Identify which cell holds the provided text, then report its (X, Y) central coordinate. 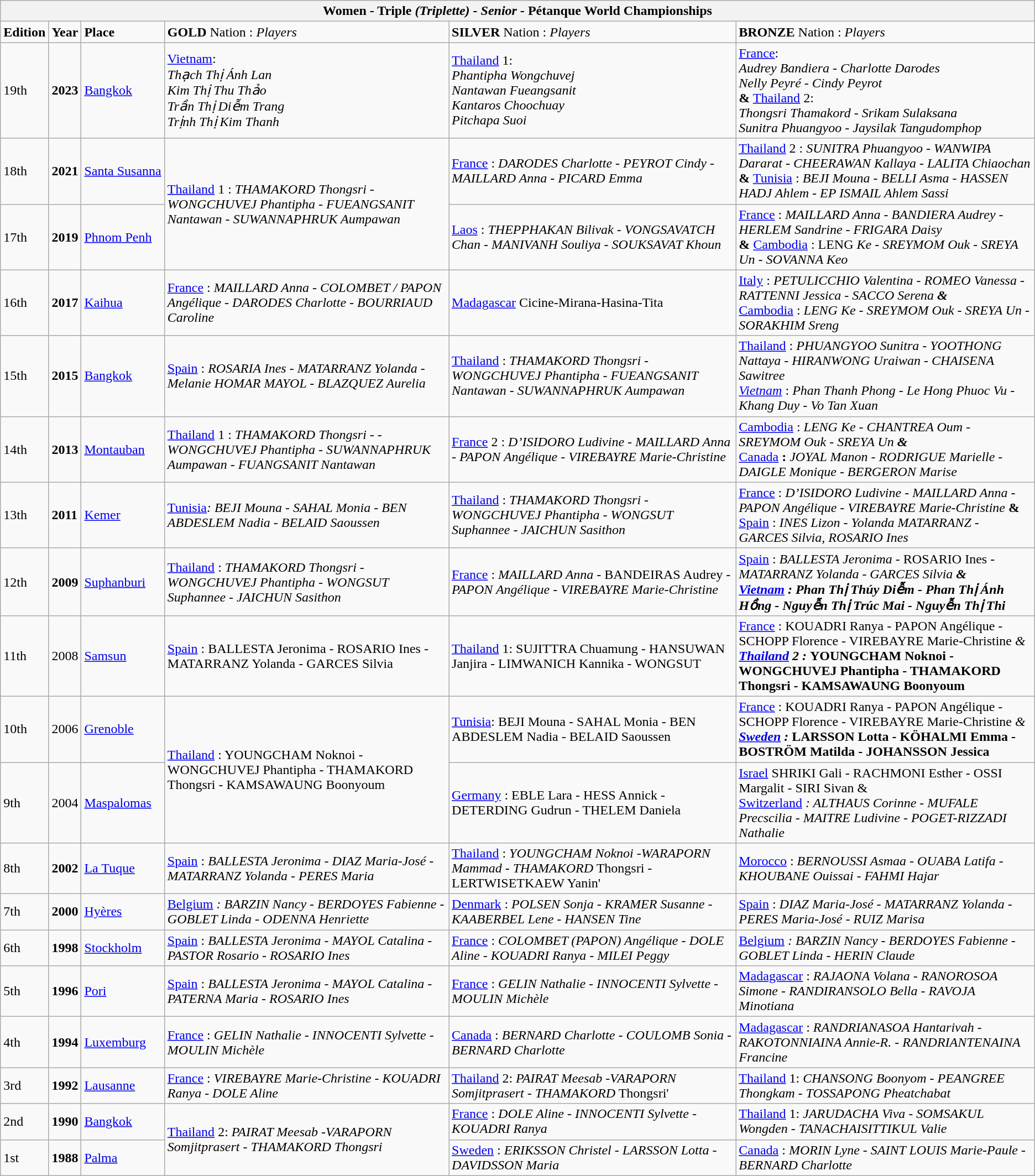
Santa Susanna (123, 171)
Belgium : BARZIN Nancy - BERDOYES Fabienne - GOBLET Linda - ODENNA Henriette (306, 912)
Thailand : YOUNGCHAM Noknoi - WONGCHUVEJ Phantipha - THAMAKORD Thongsri - KAMSAWAUNG Boonyoum (306, 770)
2nd (24, 1121)
Thailand 1 : THAMAKORD Thongsri - - WONGCHUVEJ Phantipha - SUWANNAPHRUK Aumpawan - FUANGSANIT Nantawan (306, 449)
Thailand 1: SUJITTRA Chuamung - HANSUWAN Janjira - LIMWANICH Kannika - WONGSUT (593, 656)
13th (24, 515)
Spain : BALLESTA Jeronima - ROSARIO Ines - MATARRANZ Yolanda - GARCES Silvia (306, 656)
La Tuque (123, 869)
11th (24, 656)
1990 (65, 1121)
SILVER Nation : Players (593, 32)
Year (65, 32)
Cambodia : LENG Ke - CHANTREA Oum - SREYMOM Ouk - SREYA Un & Canada : JOYAL Manon - RODRIGUE Marielle - DAIGLE Monique - BERGERON Marise (886, 449)
France : DARODES Charlotte - PEYROT Cindy - MAILLARD Anna - PICARD Emma (593, 171)
Canada : MORIN Lyne - SAINT LOUIS Marie-Paule - BERNARD Charlotte (886, 1158)
Spain : ROSARIA Ines - MATARRANZ Yolanda - Melanie HOMAR MAYOL - BLAZQUEZ Aurelia (306, 376)
Phnom Penh (123, 237)
Lausanne (123, 1086)
1992 (65, 1086)
Spain : DIAZ Maria-José - MATARRANZ Yolanda - PERES Maria-José - RUIZ Marisa (886, 912)
Spain : BALLESTA Jeronima - MAYOL Catalina - PASTOR Rosario - ROSARIO Ines (306, 948)
Belgium : BARZIN Nancy - BERDOYES Fabienne - GOBLET Linda - HERIN Claude (886, 948)
Spain : BALLESTA Jeronima - DIAZ Maria-José - MATARRANZ Yolanda - PERES Maria (306, 869)
Laos : THEPPHAKAN Bilivak - VONGSAVATCH Chan - MANIVANH Souliya - SOUKSAVAT Khoun (593, 237)
Kemer (123, 515)
Place (123, 32)
2013 (65, 449)
Stockholm (123, 948)
1996 (65, 991)
Denmark : POLSEN Sonja - KRAMER Susanne - KAABERBEL Lene - HANSEN Tine (593, 912)
7th (24, 912)
17th (24, 237)
Spain : BALLESTA Jeronima - MAYOL Catalina - PATERNA Maria - ROSARIO Ines (306, 991)
Thailand 1: CHANSONG Boonyom - PEANGREE Thongkam - TOSSAPONG Pheatchabat (886, 1086)
France : DOLE Aline - INNOCENTI Sylvette - KOUADRI Ranya (593, 1121)
Thailand 2: PAIRAT Meesab -VARAPORN Somjitprasert - THAMAKORD Thongsri' (593, 1086)
2021 (65, 171)
France : MAILLARD Anna - COLOMBET / PAPON Angélique - DARODES Charlotte - BOURRIAUD Caroline (306, 303)
France : MAILLARD Anna - BANDEIRAS Audrey - PAPON Angélique - VIREBAYRE Marie-Christine (593, 582)
Thailand : YOUNGCHAM Noknoi -WARAPORN Mammad - THAMAKORD Thongsri - LERTWISETKAEW Yanin' (593, 869)
Thailand 1:Phantipha WongchuvejNantawan FueangsanitKantaros ChoochuayPitchapa Suoi (593, 91)
Samsun (123, 656)
8th (24, 869)
16th (24, 303)
19th (24, 91)
France 2 : D’ISIDORO Ludivine - MAILLARD Anna - PAPON Angélique - VIREBAYRE Marie-Christine (593, 449)
12th (24, 582)
14th (24, 449)
2015 (65, 376)
Morocco : BERNOUSSI Asmaa - OUABA Latifa - KHOUBANE Ouissai - FAHMI Hajar (886, 869)
Canada : BERNARD Charlotte - COULOMB Sonia - BERNARD Charlotte (593, 1042)
2019 (65, 237)
Hyères (123, 912)
1988 (65, 1158)
18th (24, 171)
Madagascar : RANDRIANASOA Hantarivah - RAKOTONNIAINA Annie-R. - RANDRIANTENAINA Francine (886, 1042)
Suphanburi (123, 582)
2009 (65, 582)
2017 (65, 303)
4th (24, 1042)
Pori (123, 991)
Women - Triple (Triplette) - Senior - Pétanque World Championships (517, 11)
France : VIREBAYRE Marie-Christine - KOUADRI Ranya - DOLE Aline (306, 1086)
2008 (65, 656)
Madagascar Cicine-Mirana-Hasina-Tita (593, 303)
Montauban (123, 449)
2000 (65, 912)
Thailand : THAMAKORD Thongsri - WONGCHUVEJ Phantipha - FUEANGSANIT Nantawan - SUWANNAPHRUK Aumpawan (593, 376)
Luxemburg (123, 1042)
Grenoble (123, 729)
Vietnam:Thạch Thị Ánh LanKim Thị Thu ThảoTrần Thị Diễm TrangTrịnh Thị Kim Thanh (306, 91)
Italy : PETULICCHIO Valentina - ROMEO Vanessa - RATTENNI Jessica - SACCO Serena & Cambodia : LENG Ke - SREYMOM Ouk - SREYA Un - SORAKHIM Sreng (886, 303)
9th (24, 802)
1994 (65, 1042)
Thailand 1 : THAMAKORD Thongsri - WONGCHUVEJ Phantipha - FUEANGSANIT Nantawan - SUWANNAPHRUK Aumpawan (306, 204)
1998 (65, 948)
Germany : EBLE Lara - HESS Annick - DETERDING Gudrun - THELEM Daniela (593, 802)
2002 (65, 869)
France : COLOMBET (PAPON) Angélique - DOLE Aline - KOUADRI Ranya - MILEI Peggy (593, 948)
1st (24, 1158)
Maspalomas (123, 802)
Sweden : ERIKSSON Christel - LARSSON Lotta - DAVIDSSON Maria (593, 1158)
2004 (65, 802)
Thailand 2: PAIRAT Meesab -VARAPORN Somjitprasert - THAMAKORD Thongsri (306, 1140)
Edition (24, 32)
6th (24, 948)
Thailand 1: JARUDACHA Viva - SOMSAKUL Wongden - TANACHAISITTIKUL Valie (886, 1121)
Palma (123, 1158)
BRONZE Nation : Players (886, 32)
France : MAILLARD Anna - BANDIERA Audrey - HERLEM Sandrine - FRIGARA Daisy& Cambodia : LENG Ke - SREYMOM Ouk - SREYA Un - SOVANNA Keo (886, 237)
GOLD Nation : Players (306, 32)
15th (24, 376)
10th (24, 729)
Madagascar : RAJAONA Volana - RANOROSOA Simone - RANDIRANSOLO Bella - RAVOJA Minotiana (886, 991)
2011 (65, 515)
5th (24, 991)
Kaihua (123, 303)
2006 (65, 729)
2023 (65, 91)
3rd (24, 1086)
